Return (X, Y) of the center of cell containing provided text 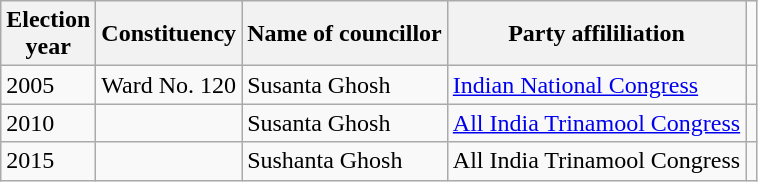
Constituency (169, 34)
Indian National Congress (596, 85)
Name of councillor (345, 34)
2005 (48, 85)
2010 (48, 123)
2015 (48, 161)
Sushanta Ghosh (345, 161)
Party affililiation (596, 34)
Election year (48, 34)
Ward No. 120 (169, 85)
